Find where the given text appears and provide that cell's center as (X, Y) coordinate. 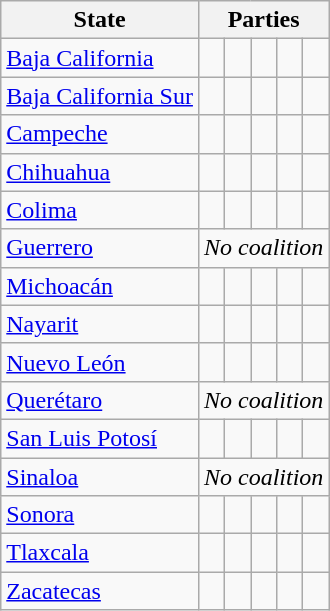
Colima (100, 210)
San Luis Potosí (100, 438)
Zacatecas (100, 591)
Baja California Sur (100, 96)
Sinaloa (100, 477)
Chihuahua (100, 172)
Querétaro (100, 400)
Guerrero (100, 248)
State (100, 20)
Nayarit (100, 324)
Sonora (100, 515)
Tlaxcala (100, 553)
Campeche (100, 134)
Baja California (100, 58)
Nuevo León (100, 362)
Parties (263, 20)
Michoacán (100, 286)
